Search for the cell housing the specified text and yield its [X, Y] center coordinate. 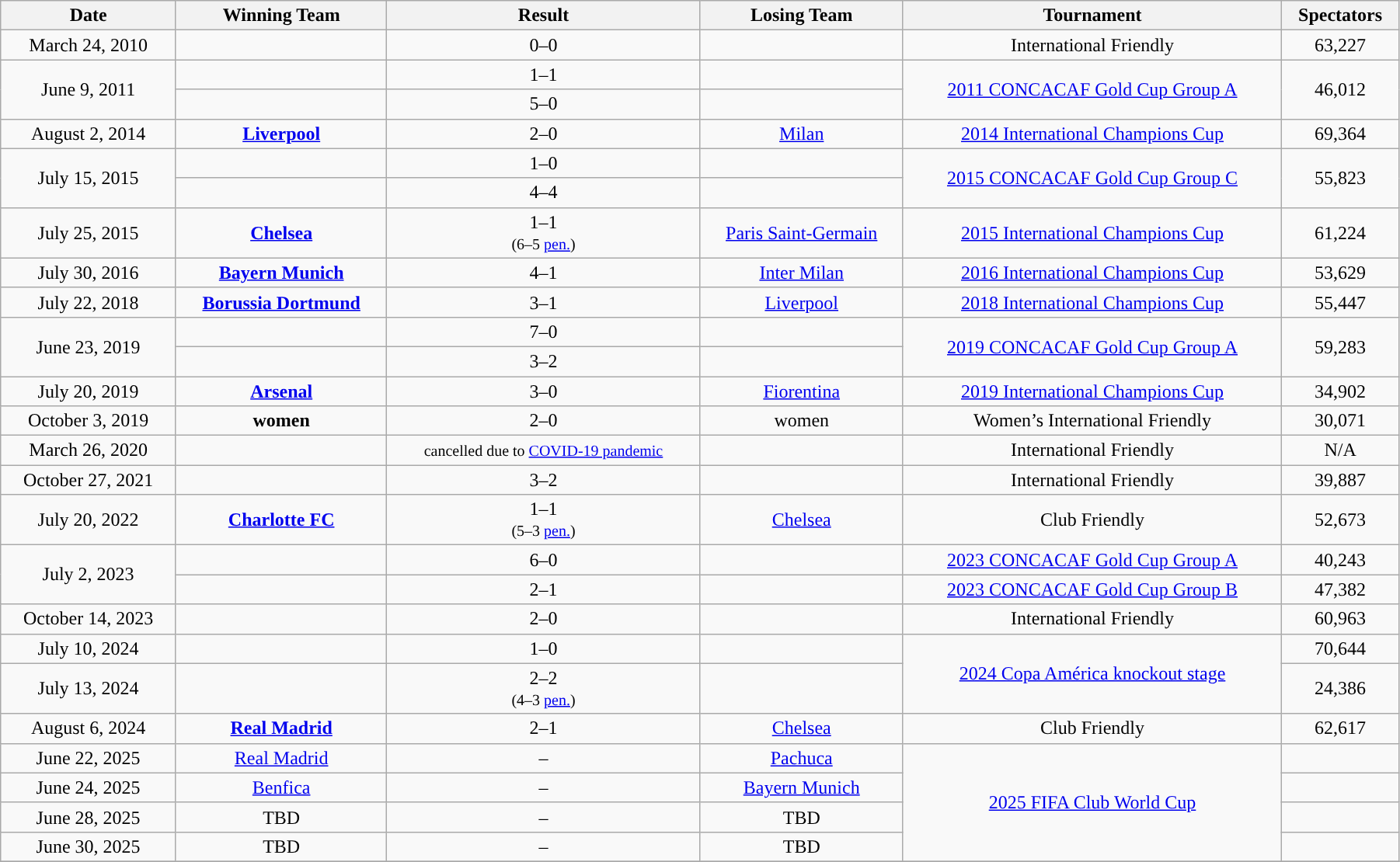
June 23, 2019 [89, 346]
2019 International Champions Cup [1092, 391]
Women’s International Friendly [1092, 421]
0–0 [544, 45]
70,644 [1341, 648]
June 28, 2025 [89, 817]
June 30, 2025 [89, 846]
39,887 [1341, 480]
3–1 [544, 302]
July 15, 2015 [89, 178]
N/A [1341, 450]
2024 Copa América knockout stage [1092, 674]
June 24, 2025 [89, 787]
July 20, 2019 [89, 391]
59,283 [1341, 346]
Milan [802, 134]
August 6, 2024 [89, 728]
62,617 [1341, 728]
2018 International Champions Cup [1092, 302]
2014 International Champions Cup [1092, 134]
55,823 [1341, 178]
October 3, 2019 [89, 421]
34,902 [1341, 391]
63,227 [1341, 45]
October 14, 2023 [89, 619]
Arsenal [281, 391]
2016 International Champions Cup [1092, 273]
July 2, 2023 [89, 575]
5–0 [544, 104]
Benfica [281, 787]
June 22, 2025 [89, 758]
March 24, 2010 [89, 45]
Fiorentina [802, 391]
1–1 (6–5 pen.) [544, 233]
40,243 [1341, 560]
2011 CONCACAF Gold Cup Group A [1092, 89]
69,364 [1341, 134]
July 22, 2018 [89, 302]
July 25, 2015 [89, 233]
July 10, 2024 [89, 648]
Winning Team [281, 16]
2023 CONCACAF Gold Cup Group A [1092, 560]
Charlotte FC [281, 520]
Spectators [1341, 16]
October 27, 2021 [89, 480]
30,071 [1341, 421]
Losing Team [802, 16]
Result [544, 16]
Tournament [1092, 16]
Paris Saint-Germain [802, 233]
61,224 [1341, 233]
7–0 [544, 332]
July 13, 2024 [89, 688]
August 2, 2014 [89, 134]
6–0 [544, 560]
53,629 [1341, 273]
Inter Milan [802, 273]
2–2 (4–3 pen.) [544, 688]
July 30, 2016 [89, 273]
60,963 [1341, 619]
2015 International Champions Cup [1092, 233]
Date [89, 16]
47,382 [1341, 589]
June 9, 2011 [89, 89]
cancelled due to COVID-19 pandemic [544, 450]
4–4 [544, 193]
2019 CONCACAF Gold Cup Group A [1092, 346]
4–1 [544, 273]
1–1 [544, 75]
3–0 [544, 391]
2025 FIFA Club World Cup [1092, 802]
Pachuca [802, 758]
46,012 [1341, 89]
55,447 [1341, 302]
July 20, 2022 [89, 520]
March 26, 2020 [89, 450]
Borussia Dortmund [281, 302]
2015 CONCACAF Gold Cup Group C [1092, 178]
52,673 [1341, 520]
1–1 (5–3 pen.) [544, 520]
2023 CONCACAF Gold Cup Group B [1092, 589]
24,386 [1341, 688]
